Find where the given text appears and provide that cell's center as (X, Y) coordinate. 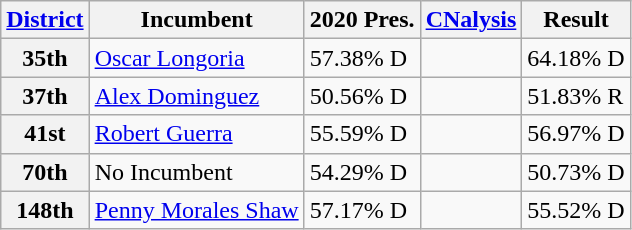
56.97% D (576, 134)
District (45, 20)
Penny Morales Shaw (196, 210)
CNalysis (471, 20)
41st (45, 134)
35th (45, 58)
Result (576, 20)
Robert Guerra (196, 134)
50.73% D (576, 172)
54.29% D (362, 172)
148th (45, 210)
55.52% D (576, 210)
37th (45, 96)
50.56% D (362, 96)
57.38% D (362, 58)
64.18% D (576, 58)
55.59% D (362, 134)
57.17% D (362, 210)
Alex Dominguez (196, 96)
Oscar Longoria (196, 58)
Incumbent (196, 20)
51.83% R (576, 96)
2020 Pres. (362, 20)
70th (45, 172)
No Incumbent (196, 172)
